From the cell containing the given text, extract its center point as (x, y) coordinate. 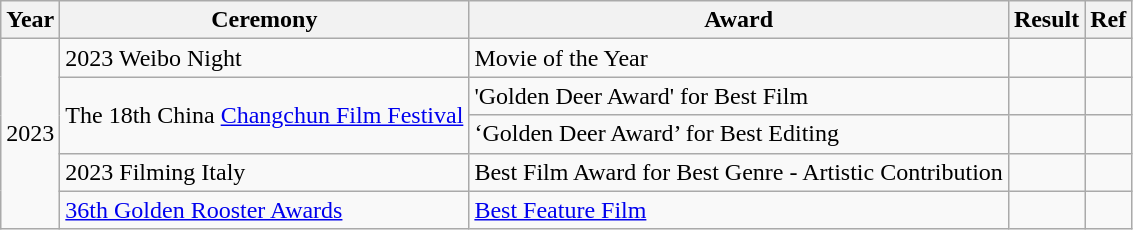
‘Golden Deer Award’ for Best Editing (738, 134)
'Golden Deer Award' for Best Film (738, 96)
The 18th China Changchun Film Festival (264, 115)
Ref (1108, 20)
2023 Weibo Night (264, 58)
Movie of the Year (738, 58)
Best Film Award for Best Genre - Artistic Contribution (738, 172)
Award (738, 20)
36th Golden Rooster Awards (264, 210)
Result (1046, 20)
Year (30, 20)
Ceremony (264, 20)
2023 (30, 134)
Best Feature Film (738, 210)
2023 Filming Italy (264, 172)
